Extract the (X, Y) coordinate from the center of the cell holding the provided text.  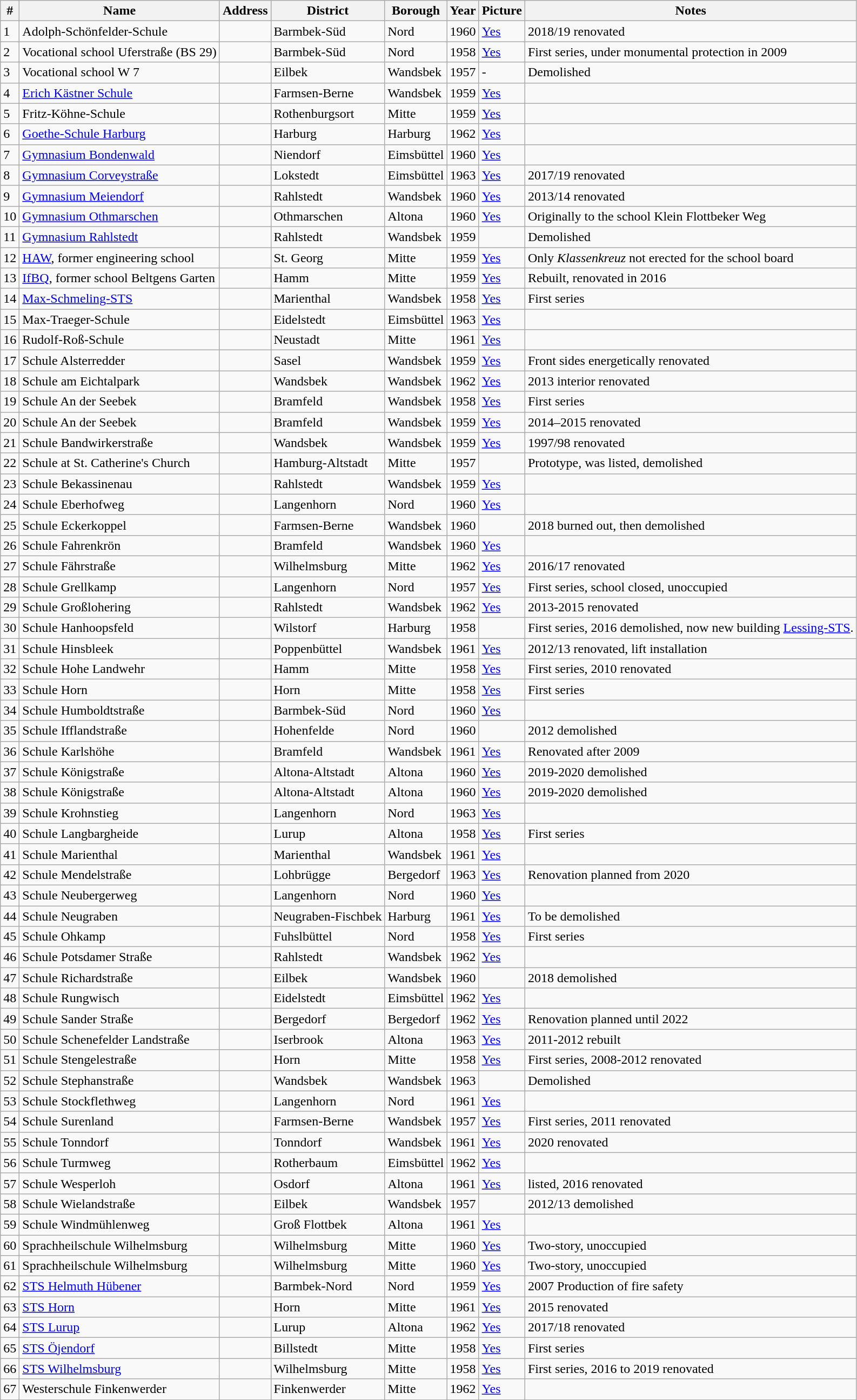
Fritz-Köhne-Schule (120, 114)
52 (10, 1081)
Fuhslbüttel (327, 937)
STS Öjendorf (120, 1348)
12 (10, 258)
Renovated after 2009 (691, 751)
Front sides energetically renovated (691, 361)
27 (10, 566)
Neustadt (327, 340)
Originally to the school Klein Flottbeker Weg (691, 216)
Schule Hinsbleek (120, 649)
Schule Eberhofweg (120, 504)
Iserbrook (327, 1039)
Schule Bekassinenau (120, 484)
67 (10, 1389)
29 (10, 608)
38 (10, 792)
Schule Tonndorf (120, 1142)
Schule Neubergerweg (120, 895)
Schule Wesperloh (120, 1183)
65 (10, 1348)
Schule Karlshöhe (120, 751)
First series, under monumental protection in 2009 (691, 52)
48 (10, 998)
Barmbek-Nord (327, 1286)
64 (10, 1328)
Schule Richardstraße (120, 978)
Niendorf (327, 155)
- (501, 72)
3 (10, 72)
Vocational school Uferstraße (BS 29) (120, 52)
Rothenburgsort (327, 114)
4 (10, 93)
# (10, 11)
Schule Hohe Landwehr (120, 669)
58 (10, 1204)
Vocational school W 7 (120, 72)
Max-Traeger-Schule (120, 319)
Othmarschen (327, 216)
2017/19 renovated (691, 175)
18 (10, 381)
First series, 2010 renovated (691, 669)
Lokstedt (327, 175)
Schule Langbargheide (120, 834)
Prototype, was listed, demolished (691, 463)
Goethe-Schule Harburg (120, 134)
Schule Turmweg (120, 1163)
Tonndorf (327, 1142)
Schule Potsdamer Straße (120, 957)
Rotherbaum (327, 1163)
First series, 2011 renovated (691, 1122)
39 (10, 813)
Notes (691, 11)
41 (10, 854)
21 (10, 443)
2007 Production of fire safety (691, 1286)
6 (10, 134)
2018 burned out, then demolished (691, 525)
7 (10, 155)
St. Georg (327, 258)
17 (10, 361)
2014–2015 renovated (691, 422)
Borough (416, 11)
36 (10, 751)
Schule Surenland (120, 1122)
2018 demolished (691, 978)
62 (10, 1286)
2 (10, 52)
25 (10, 525)
5 (10, 114)
2016/17 renovated (691, 566)
Schule Bandwirkerstraße (120, 443)
2020 renovated (691, 1142)
13 (10, 278)
1 (10, 31)
30 (10, 628)
32 (10, 669)
20 (10, 422)
Schule Fahrenkrön (120, 545)
Schule Stockflethweg (120, 1101)
Schule Krohnstieg (120, 813)
15 (10, 319)
61 (10, 1266)
Schule Wielandstraße (120, 1204)
Max-Schmeling-STS (120, 299)
To be demolished (691, 916)
47 (10, 978)
Schule am Eichtalpark (120, 381)
9 (10, 196)
63 (10, 1307)
Gymnasium Rahlstedt (120, 237)
Gymnasium Corveystraße (120, 175)
2018/19 renovated (691, 31)
First series, 2008-2012 renovated (691, 1060)
Schule Neugraben (120, 916)
10 (10, 216)
37 (10, 772)
49 (10, 1019)
Schule Rungwisch (120, 998)
Name (120, 11)
Neugraben-Fischbek (327, 916)
33 (10, 690)
First series, school closed, unoccupied (691, 586)
Lohbrügge (327, 875)
First series, 2016 to 2019 renovated (691, 1369)
16 (10, 340)
44 (10, 916)
IfBQ, former school Beltgens Garten (120, 278)
34 (10, 710)
57 (10, 1183)
11 (10, 237)
23 (10, 484)
51 (10, 1060)
40 (10, 834)
STS Helmuth Hübener (120, 1286)
Schule Ohkamp (120, 937)
55 (10, 1142)
45 (10, 937)
Rebuilt, renovated in 2016 (691, 278)
HAW, former engineering school (120, 258)
Adolph-Schönfelder-Schule (120, 31)
43 (10, 895)
Schule Stengelestraße (120, 1060)
Schule Eckerkoppel (120, 525)
Renovation planned from 2020 (691, 875)
2017/18 renovated (691, 1328)
59 (10, 1224)
8 (10, 175)
Hohenfelde (327, 731)
Schule Horn (120, 690)
Gymnasium Meiendorf (120, 196)
2011-2012 rebuilt (691, 1039)
Groß Flottbek (327, 1224)
2015 renovated (691, 1307)
Erich Kästner Schule (120, 93)
First series, 2016 demolished, now new building Lessing-STS. (691, 628)
2012/13 demolished (691, 1204)
Only Klassenkreuz not erected for the school board (691, 258)
Sasel (327, 361)
46 (10, 957)
31 (10, 649)
STS Horn (120, 1307)
Osdorf (327, 1183)
Schule Stephanstraße (120, 1081)
2012/13 renovated, lift installation (691, 649)
Wilstorf (327, 628)
56 (10, 1163)
Schule Großlohering (120, 608)
Address (245, 11)
14 (10, 299)
listed, 2016 renovated (691, 1183)
Westerschule Finkenwerder (120, 1389)
Gymnasium Bondenwald (120, 155)
Schule Humboldtstraße (120, 710)
Schule Ifflandstraße (120, 731)
Schule Marienthal (120, 854)
Hamburg-Altstadt (327, 463)
Schule Sander Straße (120, 1019)
42 (10, 875)
STS Lurup (120, 1328)
Schule Mendelstraße (120, 875)
Poppenbüttel (327, 649)
22 (10, 463)
Rudolf-Roß-Schule (120, 340)
2013/14 renovated (691, 196)
Gymnasium Othmarschen (120, 216)
2013-2015 renovated (691, 608)
50 (10, 1039)
53 (10, 1101)
24 (10, 504)
60 (10, 1245)
28 (10, 586)
Year (463, 11)
Schule Grellkamp (120, 586)
District (327, 11)
Finkenwerder (327, 1389)
STS Wilhelmsburg (120, 1369)
66 (10, 1369)
54 (10, 1122)
Renovation planned until 2022 (691, 1019)
35 (10, 731)
26 (10, 545)
1997/98 renovated (691, 443)
Billstedt (327, 1348)
Schule Alsterredder (120, 361)
2013 interior renovated (691, 381)
2012 demolished (691, 731)
19 (10, 402)
Schule Fährstraße (120, 566)
Schule Windmühlenweg (120, 1224)
Schule Schenefelder Landstraße (120, 1039)
Picture (501, 11)
Schule at St. Catherine's Church (120, 463)
Schule Hanhoopsfeld (120, 628)
